Identify which cell holds the provided text, then report its [X, Y] central coordinate. 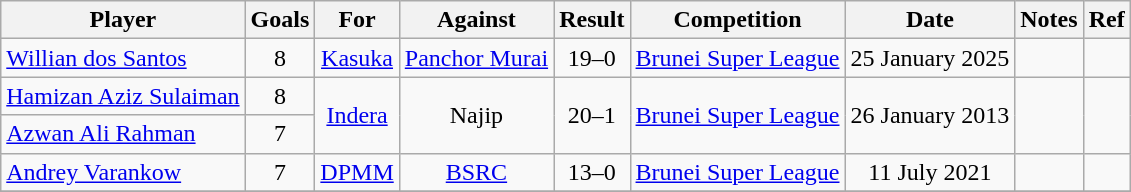
Andrey Varankow [123, 172]
Date [930, 20]
Player [123, 20]
20–1 [592, 115]
Hamizan Aziz Sulaiman [123, 96]
Goals [280, 20]
13–0 [592, 172]
Result [592, 20]
Azwan Ali Rahman [123, 134]
11 July 2021 [930, 172]
Panchor Murai [476, 58]
Competition [738, 20]
Najip [476, 115]
25 January 2025 [930, 58]
26 January 2013 [930, 115]
For [357, 20]
DPMM [357, 172]
Against [476, 20]
Indera [357, 115]
Notes [1049, 20]
BSRC [476, 172]
Ref [1106, 20]
19–0 [592, 58]
Kasuka [357, 58]
Willian dos Santos [123, 58]
